Capture the cell that displays the provided text and extract its [X, Y] central coordinate. 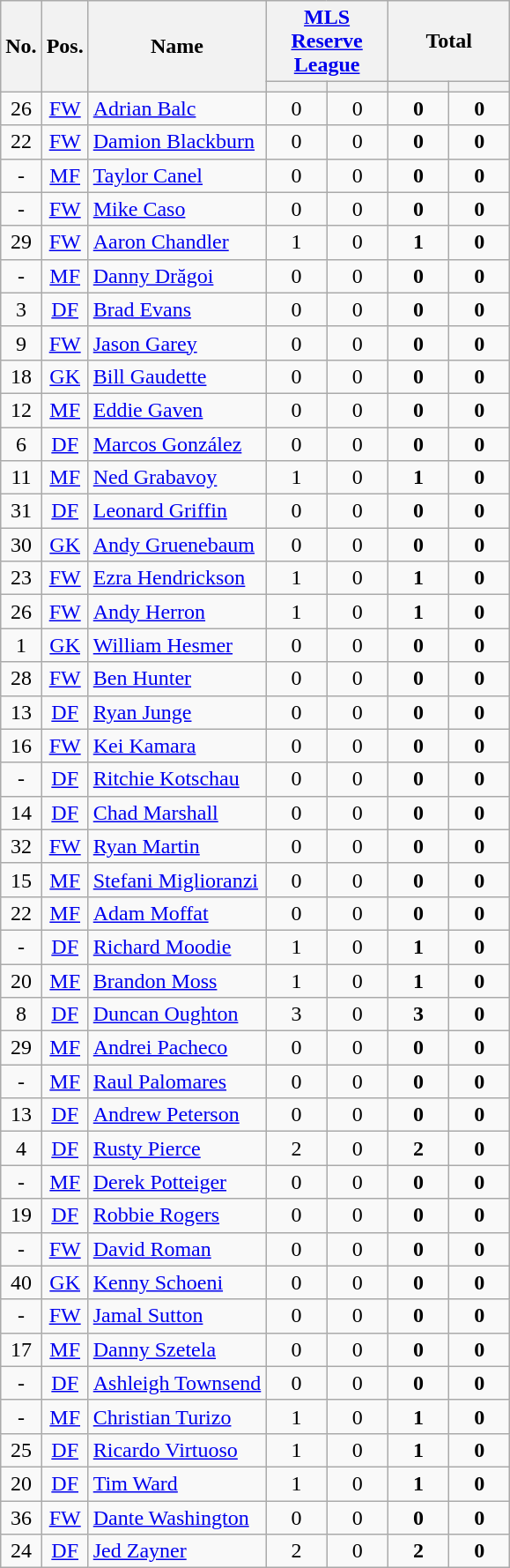
30 [21, 545]
28 [21, 679]
9 [21, 343]
Derek Potteiger [177, 1182]
19 [21, 1215]
Tim Ward [177, 1483]
Adam Moffat [177, 913]
17 [21, 1349]
Ned Grabavoy [177, 478]
Rusty Pierce [177, 1148]
Danny Szetela [177, 1349]
Ryan Junge [177, 712]
Danny Drăgoi [177, 276]
Ricardo Virtuoso [177, 1450]
Adrian Balc [177, 108]
Jed Zayner [177, 1551]
Kei Kamara [177, 746]
Mike Caso [177, 209]
Kenny Schoeni [177, 1282]
Eddie Gaven [177, 410]
Raul Palomares [177, 1081]
Total [449, 41]
Ryan Martin [177, 846]
Richard Moodie [177, 947]
David Roman [177, 1249]
Andy Gruenebaum [177, 545]
36 [21, 1517]
24 [21, 1551]
Brandon Moss [177, 981]
Ben Hunter [177, 679]
Pos. [65, 46]
Dante Washington [177, 1517]
Andy Herron [177, 612]
Aaron Chandler [177, 242]
16 [21, 746]
31 [21, 511]
6 [21, 443]
18 [21, 376]
Stefani Miglioranzi [177, 880]
Taylor Canel [177, 175]
Duncan Oughton [177, 1014]
23 [21, 578]
Chad Marshall [177, 813]
Ritchie Kotschau [177, 779]
No. [21, 46]
Christian Turizo [177, 1416]
11 [21, 478]
Marcos González [177, 443]
Robbie Rogers [177, 1215]
Jamal Sutton [177, 1316]
Andrew Peterson [177, 1115]
MLS Reserve League [328, 41]
Jason Garey [177, 343]
15 [21, 880]
Leonard Griffin [177, 511]
William Hesmer [177, 645]
Bill Gaudette [177, 376]
8 [21, 1014]
Ashleigh Townsend [177, 1383]
40 [21, 1282]
Andrei Pacheco [177, 1048]
Name [177, 46]
Brad Evans [177, 309]
4 [21, 1148]
32 [21, 846]
Ezra Hendrickson [177, 578]
14 [21, 813]
25 [21, 1450]
12 [21, 410]
Damion Blackburn [177, 142]
